Extract the (x, y) coordinate from the center of the cell holding the provided text.  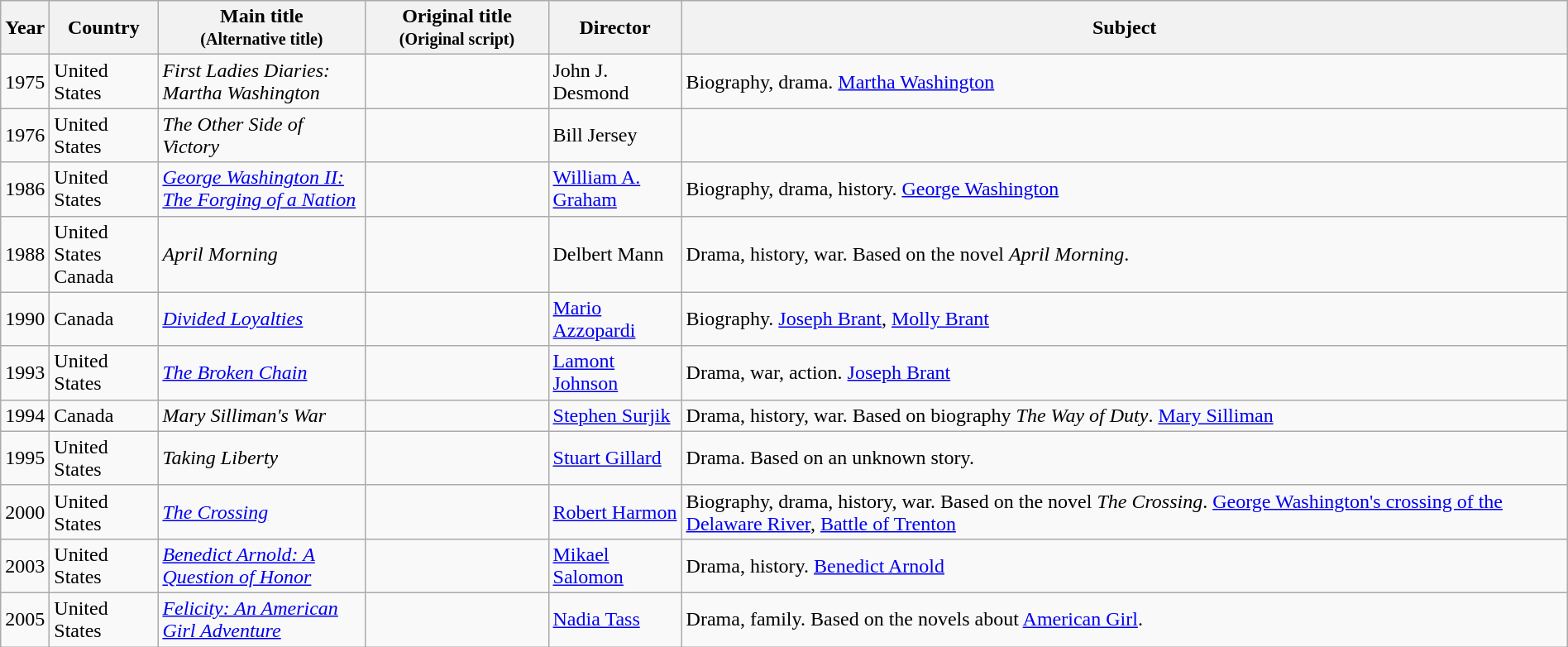
1986 (25, 189)
Taking Liberty (261, 458)
Mikael Salomon (615, 566)
The Crossing (261, 511)
John J. Desmond (615, 81)
Original title(Original script) (457, 28)
Drama, history, war. Based on the novel April Morning. (1125, 254)
Drama, history. Benedict Arnold (1125, 566)
United StatesCanada (104, 254)
Biography. Joseph Brant, Molly Brant (1125, 319)
2003 (25, 566)
Biography, drama. Martha Washington (1125, 81)
1990 (25, 319)
William A. Graham (615, 189)
Mario Azzopardi (615, 319)
1976 (25, 136)
Mary Silliman's War (261, 415)
Robert Harmon (615, 511)
1995 (25, 458)
Delbert Mann (615, 254)
1994 (25, 415)
Nadia Tass (615, 619)
George Washington II: The Forging of a Nation (261, 189)
Country (104, 28)
Director (615, 28)
1988 (25, 254)
First Ladies Diaries: Martha Washington (261, 81)
The Other Side of Victory (261, 136)
Year (25, 28)
Drama, war, action. Joseph Brant (1125, 372)
2005 (25, 619)
Drama. Based on an unknown story. (1125, 458)
Subject (1125, 28)
Main title(Alternative title) (261, 28)
Drama, history, war. Based on biography The Way of Duty. Mary Silliman (1125, 415)
Bill Jersey (615, 136)
Lamont Johnson (615, 372)
Felicity: An American Girl Adventure (261, 619)
Benedict Arnold: A Question of Honor (261, 566)
Divided Loyalties (261, 319)
1993 (25, 372)
2000 (25, 511)
Biography, drama, history, war. Based on the novel The Crossing. George Washington's crossing of the Delaware River, Battle of Trenton (1125, 511)
1975 (25, 81)
Stuart Gillard (615, 458)
The Broken Chain (261, 372)
Biography, drama, history. George Washington (1125, 189)
Stephen Surjik (615, 415)
Drama, family. Based on the novels about American Girl. (1125, 619)
April Morning (261, 254)
